Return [x, y] of the center of cell containing provided text 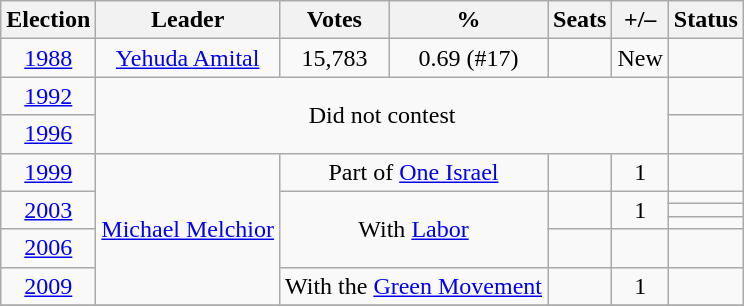
1988 [48, 58]
1999 [48, 172]
Votes [334, 20]
New [640, 58]
Leader [188, 20]
1992 [48, 96]
1996 [48, 134]
2003 [48, 210]
0.69 (#17) [468, 58]
With Labor [413, 229]
Michael Melchior [188, 229]
15,783 [334, 58]
Seats [580, 20]
2006 [48, 248]
+/– [640, 20]
2009 [48, 286]
Yehuda Amital [188, 58]
Election [48, 20]
Status [706, 20]
With the Green Movement [413, 286]
Did not contest [382, 115]
% [468, 20]
Part of One Israel [413, 172]
